For the text-containing cell, return its midpoint in [x, y] coordinate format. 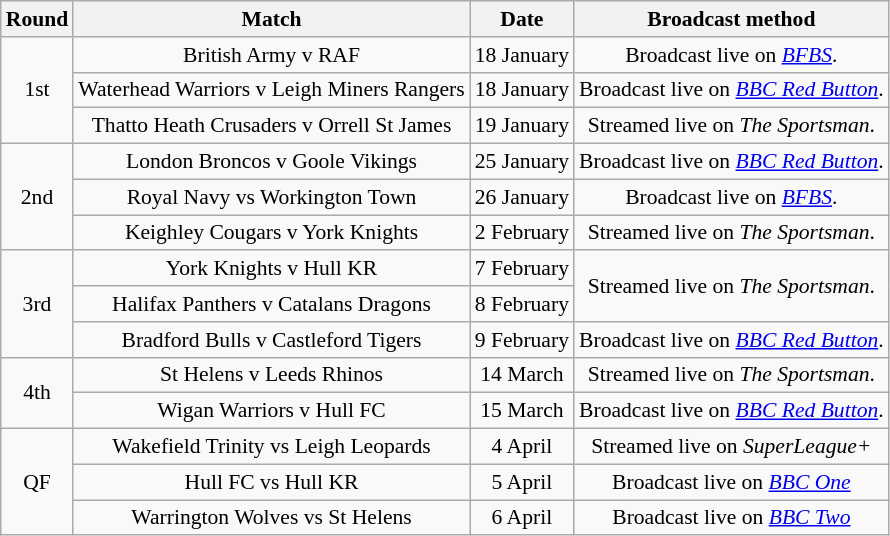
London Broncos v Goole Vikings [271, 162]
Round [38, 19]
Keighley Cougars v York Knights [271, 233]
QF [38, 482]
York Knights v Hull KR [271, 269]
26 January [522, 197]
1st [38, 90]
2 February [522, 233]
19 January [522, 126]
Broadcast method [732, 19]
British Army v RAF [271, 55]
Match [271, 19]
Royal Navy vs Workington Town [271, 197]
4th [38, 392]
Streamed live on SuperLeague+ [732, 447]
7 February [522, 269]
2nd [38, 198]
Warrington Wolves vs St Helens [271, 518]
14 March [522, 375]
Wakefield Trinity vs Leigh Leopards [271, 447]
3rd [38, 304]
Date [522, 19]
Thatto Heath Crusaders v Orrell St James [271, 126]
25 January [522, 162]
Waterhead Warriors v Leigh Miners Rangers [271, 90]
6 April [522, 518]
8 February [522, 304]
Broadcast live on BBC One [732, 482]
9 February [522, 340]
Broadcast live on BBC Two [732, 518]
Wigan Warriors v Hull FC [271, 411]
Hull FC vs Hull KR [271, 482]
4 April [522, 447]
15 March [522, 411]
5 April [522, 482]
Halifax Panthers v Catalans Dragons [271, 304]
St Helens v Leeds Rhinos [271, 375]
Bradford Bulls v Castleford Tigers [271, 340]
